Find where the given text appears and provide that cell's center as (x, y) coordinate. 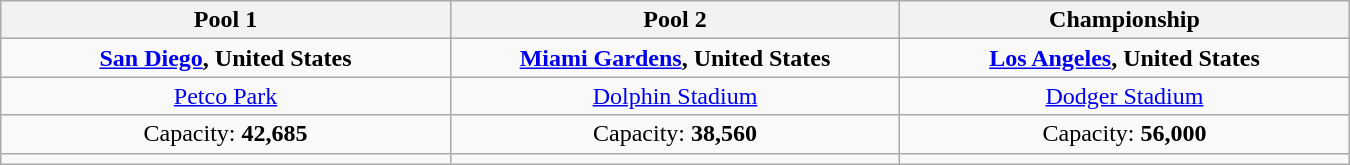
Dodger Stadium (1125, 96)
Petco Park (226, 96)
Pool 1 (226, 20)
Miami Gardens, United States (674, 58)
Los Angeles, United States (1125, 58)
Championship (1125, 20)
Capacity: 42,685 (226, 134)
San Diego, United States (226, 58)
Dolphin Stadium (674, 96)
Capacity: 38,560 (674, 134)
Capacity: 56,000 (1125, 134)
Pool 2 (674, 20)
